Locate the cell with the specified text and output its [x, y] center coordinate. 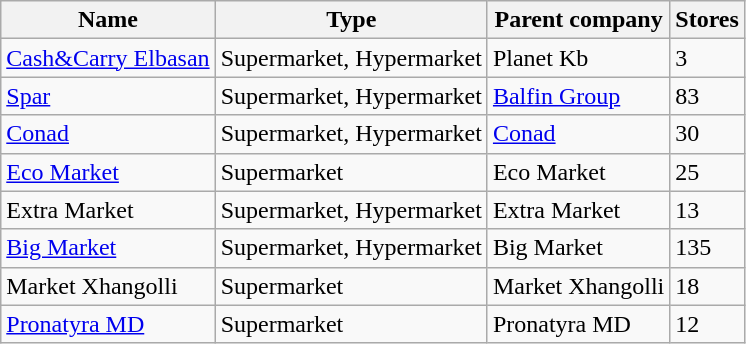
Balfin Group [578, 96]
30 [708, 134]
25 [708, 172]
135 [708, 248]
3 [708, 58]
Spar [108, 96]
Cash&Carry Elbasan [108, 58]
Stores [708, 20]
Planet Kb [578, 58]
12 [708, 324]
Parent company [578, 20]
83 [708, 96]
13 [708, 210]
18 [708, 286]
Type [351, 20]
Name [108, 20]
